Scan for the cell matching the given text and deliver its (x, y) coordinate at center. 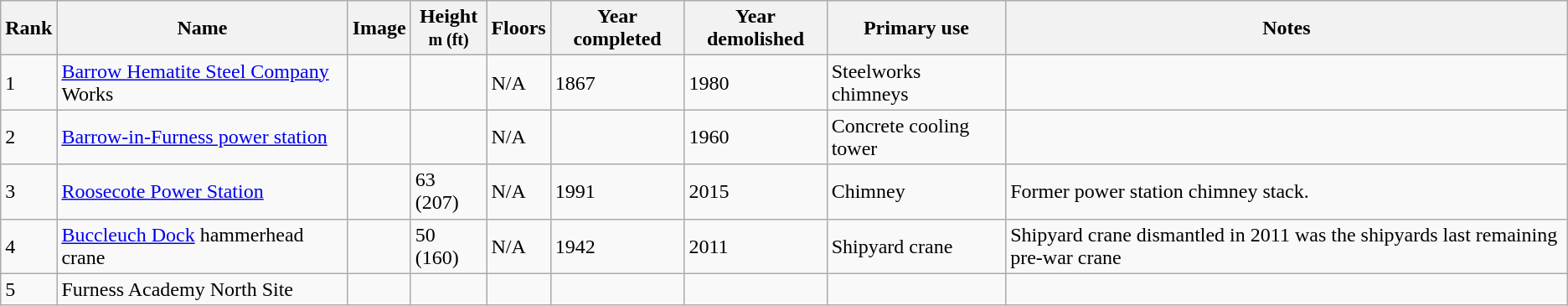
1980 (756, 82)
1 (28, 82)
4 (28, 246)
Year completed (617, 29)
Buccleuch Dock hammerhead crane (203, 246)
2011 (756, 246)
2015 (756, 191)
Furness Academy North Site (203, 289)
Shipyard crane (916, 246)
Year demolished (756, 29)
1991 (617, 191)
63 (207) (449, 191)
Floors (518, 29)
Roosecote Power Station (203, 191)
Concrete cooling tower (916, 137)
Image (379, 29)
1867 (617, 82)
2 (28, 137)
5 (28, 289)
Name (203, 29)
3 (28, 191)
Chimney (916, 191)
Heightm (ft) (449, 29)
1960 (756, 137)
1942 (617, 246)
Notes (1287, 29)
Primary use (916, 29)
Barrow-in-Furness power station (203, 137)
50 (160) (449, 246)
Former power station chimney stack. (1287, 191)
Rank (28, 29)
Shipyard crane dismantled in 2011 was the shipyards last remaining pre-war crane (1287, 246)
Steelworks chimneys (916, 82)
Barrow Hematite Steel Company Works (203, 82)
